Locate the cell with the specified text and output its [x, y] center coordinate. 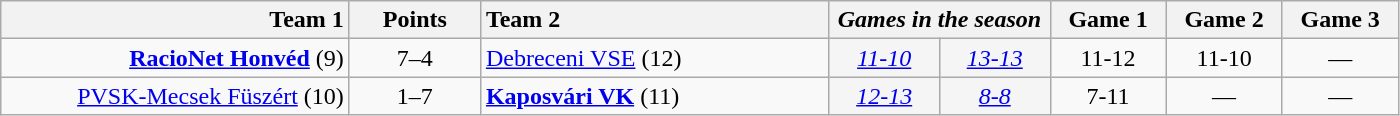
1–7 [414, 96]
Team 1 [176, 20]
7-11 [1108, 96]
11-12 [1108, 58]
Game 3 [1340, 20]
RacioNet Honvéd (9) [176, 58]
Kaposvári VK (11) [654, 96]
Team 2 [654, 20]
Points [414, 20]
Game 2 [1224, 20]
Debreceni VSE (12) [654, 58]
PVSK-Mecsek Füszért (10) [176, 96]
Game 1 [1108, 20]
8-8 [994, 96]
Games in the season [940, 20]
7–4 [414, 58]
12-13 [884, 96]
13-13 [994, 58]
